Determine the [X, Y] coordinate at the center of the cell enclosing the given text.  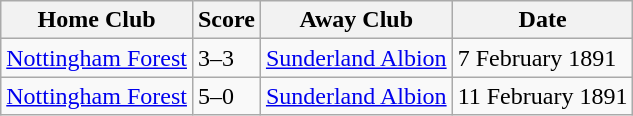
5–0 [226, 96]
Away Club [356, 20]
Date [542, 20]
Home Club [97, 20]
3–3 [226, 58]
11 February 1891 [542, 96]
Score [226, 20]
7 February 1891 [542, 58]
